Extract the [X, Y] coordinate from the center of the cell holding the provided text.  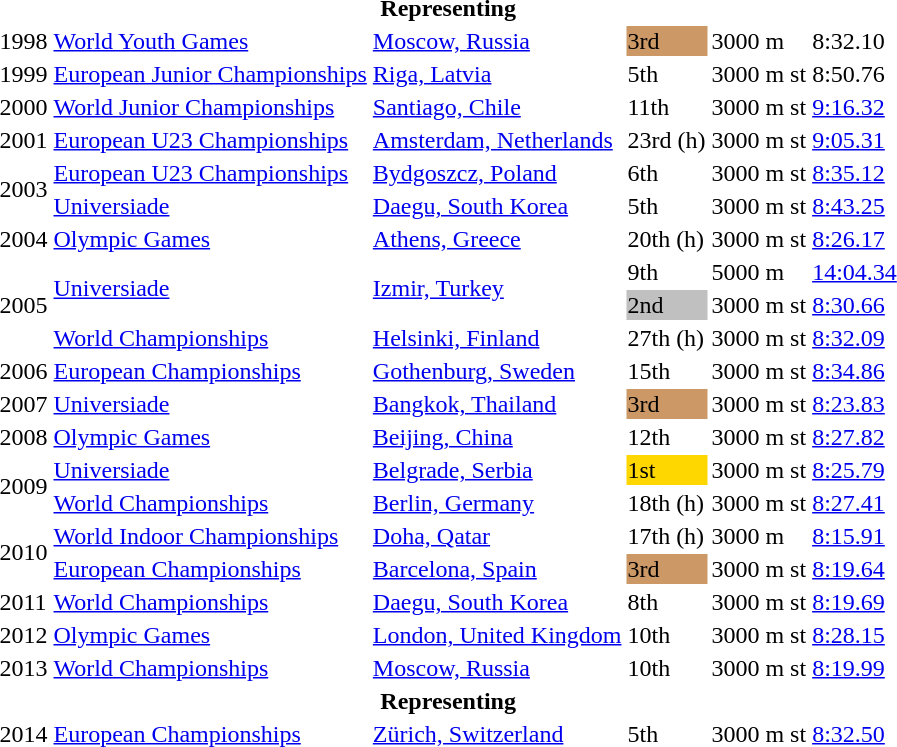
18th (h) [666, 503]
11th [666, 107]
5000 m [759, 272]
6th [666, 173]
World Indoor Championships [210, 536]
17th (h) [666, 536]
Amsterdam, Netherlands [497, 140]
Gothenburg, Sweden [497, 371]
8th [666, 602]
World Junior Championships [210, 107]
European Junior Championships [210, 74]
Riga, Latvia [497, 74]
27th (h) [666, 338]
Izmir, Turkey [497, 288]
Bangkok, Thailand [497, 404]
23rd (h) [666, 140]
World Youth Games [210, 41]
Barcelona, Spain [497, 569]
Santiago, Chile [497, 107]
Athens, Greece [497, 239]
20th (h) [666, 239]
Berlin, Germany [497, 503]
Beijing, China [497, 437]
Belgrade, Serbia [497, 470]
15th [666, 371]
Doha, Qatar [497, 536]
1st [666, 470]
9th [666, 272]
2nd [666, 305]
London, United Kingdom [497, 635]
Helsinki, Finland [497, 338]
Bydgoszcz, Poland [497, 173]
12th [666, 437]
